For the text-containing cell, return its midpoint in [x, y] coordinate format. 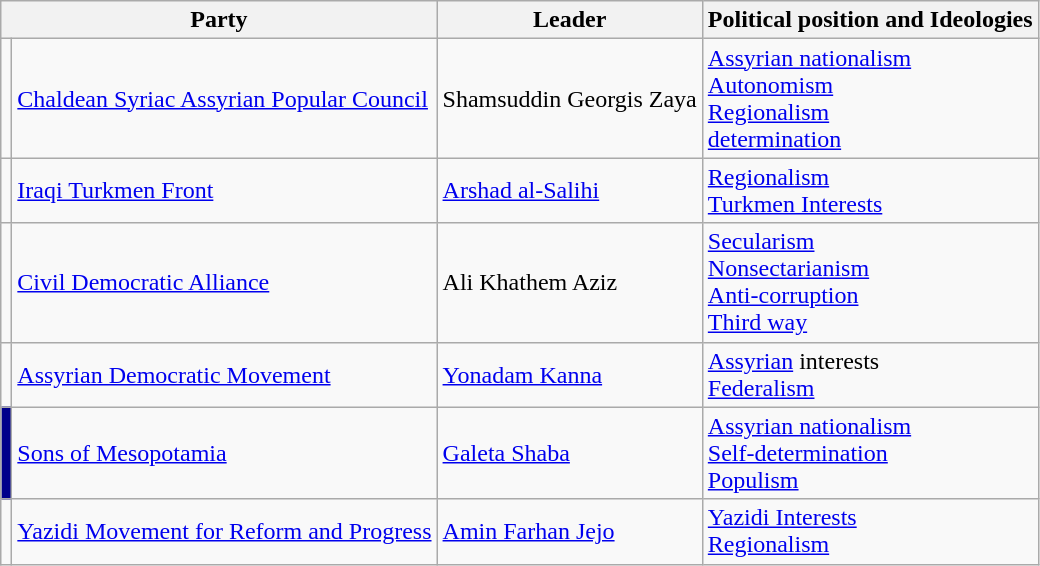
SecularismNonsectarianismAnti-corruptionThird way [870, 282]
Assyrian nationalismSelf-determinationPopulism [870, 453]
Political position and Ideologies [870, 20]
Galeta Shaba [570, 453]
Amin Farhan Jejo [570, 532]
Shamsuddin Georgis Zaya [570, 98]
Ali Khathem Aziz [570, 282]
Leader [570, 20]
Assyrian interests Federalism [870, 374]
Sons of Mesopotamia [224, 453]
Yazidi Movement for Reform and Progress [224, 532]
Yazidi InterestsRegionalism [870, 532]
Civil Democratic Alliance [224, 282]
RegionalismTurkmen Interests [870, 190]
Chaldean Syriac Assyrian Popular Council [224, 98]
Arshad al-Salihi [570, 190]
Iraqi Turkmen Front [224, 190]
Yonadam Kanna [570, 374]
Assyrian Democratic Movement [224, 374]
Party [219, 20]
Assyrian nationalismAutonomismRegionalismdetermination [870, 98]
